Identify which cell holds the provided text, then report its (X, Y) central coordinate. 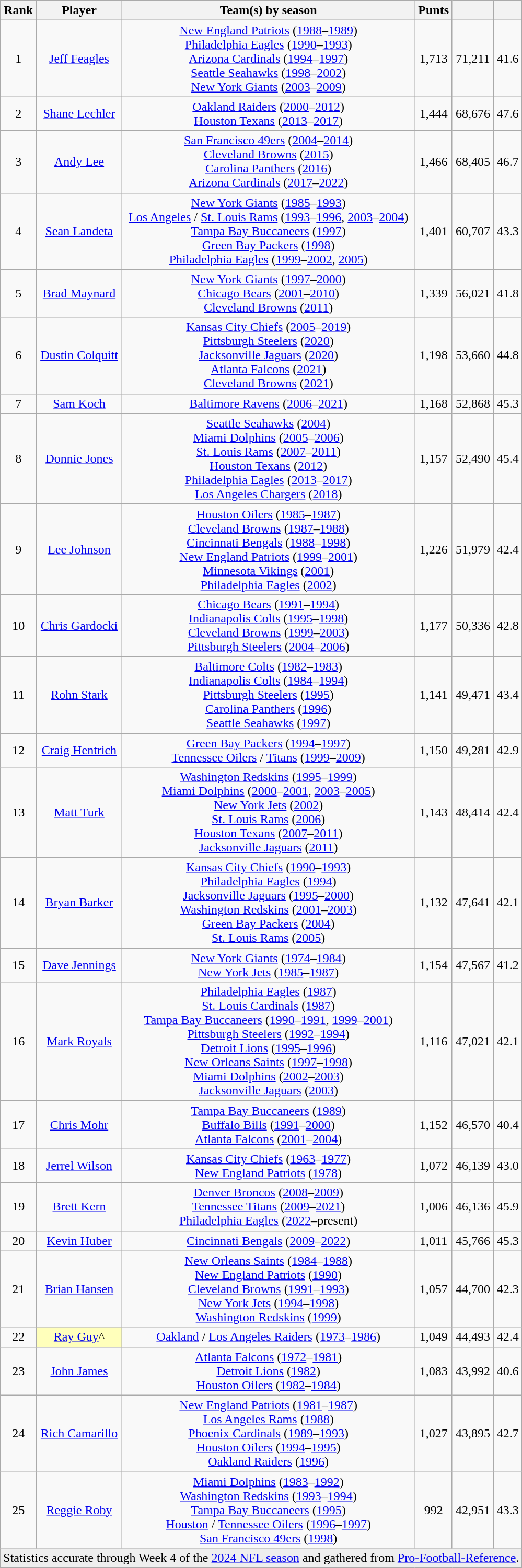
68,676 (472, 114)
New England Patriots (1988–1989)Philadelphia Eagles (1990–1993)Arizona Cardinals (1994–1997)Seattle Seahawks (1998–2002)New York Giants (2003–2009) (268, 59)
40.4 (508, 1125)
22 (19, 1337)
7 (19, 403)
47.6 (508, 114)
15 (19, 965)
11 (19, 695)
Brad Maynard (79, 293)
1,339 (434, 293)
42.8 (508, 625)
San Francisco 49ers (2004–2014)Cleveland Browns (2015)Carolina Panthers (2016)Arizona Cardinals (2017–2022) (268, 162)
1,157 (434, 459)
Bryan Barker (79, 903)
50,336 (472, 625)
Lee Johnson (79, 549)
45,766 (472, 1241)
1,011 (434, 1241)
Kevin Huber (79, 1241)
Kansas City Chiefs (1963–1977)New England Patriots (1978) (268, 1166)
46,570 (472, 1125)
3 (19, 162)
14 (19, 903)
Kansas City Chiefs (2005–2019)Pittsburgh Steelers (2020)Jacksonville Jaguars (2020)Atlanta Falcons (2021)Cleveland Browns (2021) (268, 355)
25 (19, 1509)
Tampa Bay Buccaneers (1989)Buffalo Bills (1991–2000)Atlanta Falcons (2001–2004) (268, 1125)
Matt Turk (79, 812)
46,139 (472, 1166)
1,226 (434, 549)
992 (434, 1509)
1,177 (434, 625)
2 (19, 114)
1,083 (434, 1371)
41.2 (508, 965)
Punts (434, 10)
Rich Camarillo (79, 1433)
43,992 (472, 1371)
52,868 (472, 403)
47,641 (472, 903)
8 (19, 459)
1,198 (434, 355)
Mark Royals (79, 1041)
44,493 (472, 1337)
21 (19, 1289)
Jeff Feagles (79, 59)
44,700 (472, 1289)
Atlanta Falcons (1972–1981)Detroit Lions (1982)Houston Oilers (1982–1984) (268, 1371)
1,152 (434, 1125)
1,150 (434, 750)
Player (79, 10)
42.7 (508, 1433)
1,154 (434, 965)
1,006 (434, 1207)
Team(s) by season (268, 10)
New York Giants (1974–1984)New York Jets (1985–1987) (268, 965)
45.4 (508, 459)
43,895 (472, 1433)
Statistics accurate through Week 4 of the 2024 NFL season and gathered from Pro-Football-Reference. (261, 1558)
1,143 (434, 812)
45.9 (508, 1207)
42,951 (472, 1509)
43.0 (508, 1166)
Dave Jennings (79, 965)
52,490 (472, 459)
Cincinnati Bengals (2009–2022) (268, 1241)
42.9 (508, 750)
18 (19, 1166)
1,444 (434, 114)
12 (19, 750)
46.7 (508, 162)
Denver Broncos (2008–2009)Tennessee Titans (2009–2021)Philadelphia Eagles (2022–present) (268, 1207)
Oakland Raiders (2000–2012)Houston Texans (2013–2017) (268, 114)
Baltimore Ravens (2006–2021) (268, 403)
1,141 (434, 695)
5 (19, 293)
1,401 (434, 231)
56,021 (472, 293)
42.3 (508, 1289)
Dustin Colquitt (79, 355)
51,979 (472, 549)
1,116 (434, 1041)
24 (19, 1433)
20 (19, 1241)
4 (19, 231)
New York Giants (1997–2000)Chicago Bears (2001–2010)Cleveland Browns (2011) (268, 293)
68,405 (472, 162)
1,027 (434, 1433)
Sean Landeta (79, 231)
Donnie Jones (79, 459)
Baltimore Colts (1982–1983)Indianapolis Colts (1984–1994)Pittsburgh Steelers (1995)Carolina Panthers (1996)Seattle Seahawks (1997) (268, 695)
10 (19, 625)
40.6 (508, 1371)
48,414 (472, 812)
New Orleans Saints (1984–1988)New England Patriots (1990) Cleveland Browns (1991–1993)New York Jets (1994–1998)Washington Redskins (1999) (268, 1289)
Green Bay Packers (1994–1997)Tennessee Oilers / Titans (1999–2009) (268, 750)
1,057 (434, 1289)
1,132 (434, 903)
17 (19, 1125)
60,707 (472, 231)
9 (19, 549)
Chris Gardocki (79, 625)
23 (19, 1371)
John James (79, 1371)
47,567 (472, 965)
49,281 (472, 750)
47,021 (472, 1041)
13 (19, 812)
1 (19, 59)
Brian Hansen (79, 1289)
1,713 (434, 59)
Reggie Roby (79, 1509)
71,211 (472, 59)
1,072 (434, 1166)
16 (19, 1041)
46,136 (472, 1207)
19 (19, 1207)
43.4 (508, 695)
44.8 (508, 355)
Oakland / Los Angeles Raiders (1973–1986) (268, 1337)
Brett Kern (79, 1207)
1,466 (434, 162)
Ray Guy^ (79, 1337)
Rank (19, 10)
41.8 (508, 293)
Chicago Bears (1991–1994)Indianapolis Colts (1995–1998)Cleveland Browns (1999–2003)Pittsburgh Steelers (2004–2006) (268, 625)
New England Patriots (1981–1987)Los Angeles Rams (1988)Phoenix Cardinals (1989–1993)Houston Oilers (1994–1995)Oakland Raiders (1996) (268, 1433)
Rohn Stark (79, 695)
Craig Hentrich (79, 750)
Chris Mohr (79, 1125)
Miami Dolphins (1983–1992)Washington Redskins (1993–1994)Tampa Bay Buccaneers (1995)Houston / Tennessee Oilers (1996–1997)San Francisco 49ers (1998) (268, 1509)
49,471 (472, 695)
Jerrel Wilson (79, 1166)
53,660 (472, 355)
Sam Koch (79, 403)
Shane Lechler (79, 114)
1,168 (434, 403)
41.6 (508, 59)
Andy Lee (79, 162)
1,049 (434, 1337)
6 (19, 355)
